Return the [x, y] coordinate for the center point of the cell that contains the specified text.  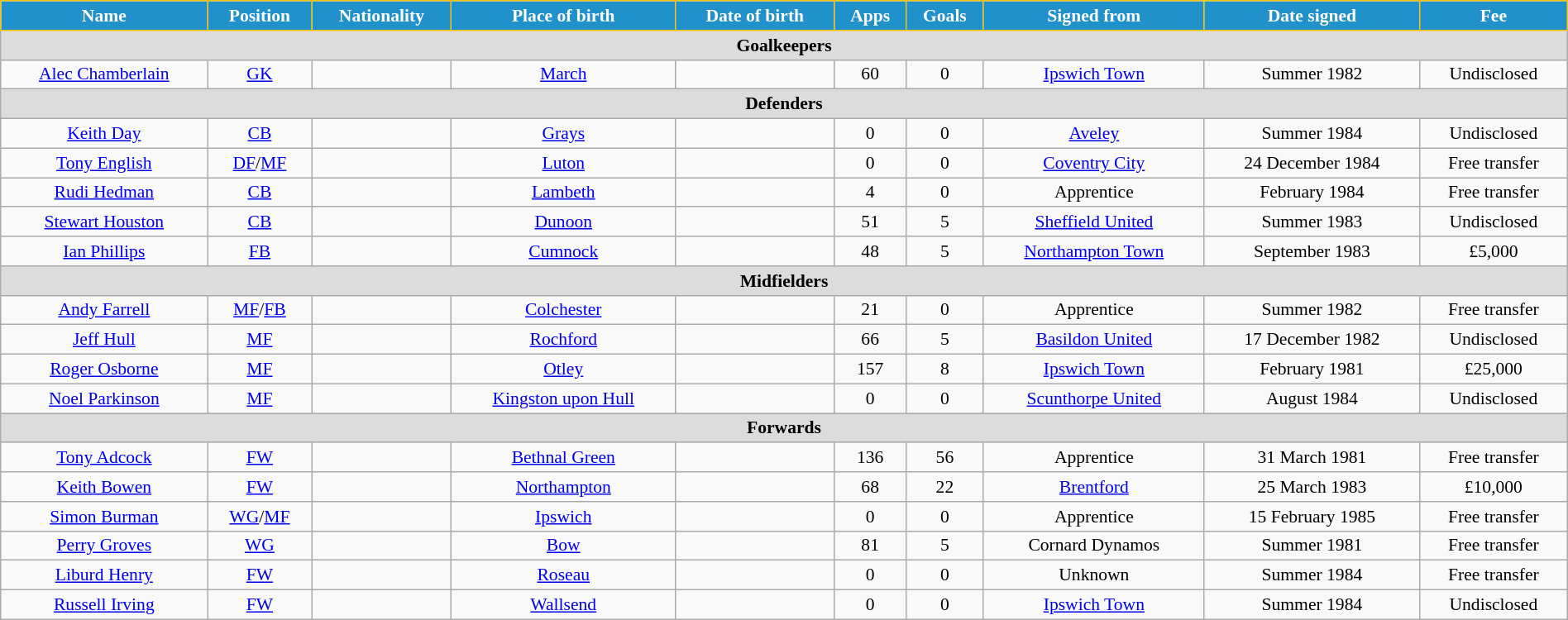
Sheffield United [1093, 222]
31 March 1981 [1312, 458]
March [564, 74]
Midfielders [784, 281]
Ipswich [564, 517]
25 March 1983 [1312, 487]
£25,000 [1494, 370]
Bethnal Green [564, 458]
21 [870, 310]
Grays [564, 134]
MF/FB [260, 310]
Cornard Dynamos [1093, 546]
68 [870, 487]
Aveley [1093, 134]
Northampton [564, 487]
£10,000 [1494, 487]
Roger Osborne [104, 370]
Tony Adcock [104, 458]
Brentford [1093, 487]
Luton [564, 163]
17 December 1982 [1312, 340]
Andy Farrell [104, 310]
Keith Bowen [104, 487]
Lambeth [564, 193]
56 [944, 458]
Date signed [1312, 16]
Wallsend [564, 605]
Goals [944, 16]
Kingston upon Hull [564, 398]
Cumnock [564, 251]
4 [870, 193]
February 1984 [1312, 193]
Apps [870, 16]
GK [260, 74]
Forwards [784, 428]
60 [870, 74]
Dunoon [564, 222]
FB [260, 251]
Russell Irving [104, 605]
Ian Phillips [104, 251]
September 1983 [1312, 251]
24 December 1984 [1312, 163]
Jeff Hull [104, 340]
Unknown [1093, 575]
DF/MF [260, 163]
August 1984 [1312, 398]
15 February 1985 [1312, 517]
Name [104, 16]
Keith Day [104, 134]
Alec Chamberlain [104, 74]
Basildon United [1093, 340]
Rochford [564, 340]
Goalkeepers [784, 45]
Summer 1983 [1312, 222]
Coventry City [1093, 163]
66 [870, 340]
136 [870, 458]
Otley [564, 370]
Rudi Hedman [104, 193]
51 [870, 222]
48 [870, 251]
Bow [564, 546]
Noel Parkinson [104, 398]
22 [944, 487]
Position [260, 16]
Tony English [104, 163]
February 1981 [1312, 370]
Stewart Houston [104, 222]
Northampton Town [1093, 251]
Defenders [784, 104]
WG [260, 546]
Summer 1981 [1312, 546]
Simon Burman [104, 517]
Colchester [564, 310]
157 [870, 370]
Liburd Henry [104, 575]
£5,000 [1494, 251]
Signed from [1093, 16]
WG/MF [260, 517]
Perry Groves [104, 546]
Place of birth [564, 16]
Scunthorpe United [1093, 398]
Nationality [382, 16]
Roseau [564, 575]
Date of birth [755, 16]
8 [944, 370]
Fee [1494, 16]
81 [870, 546]
